Determine the [x, y] coordinate at the center of the cell enclosing the given text.  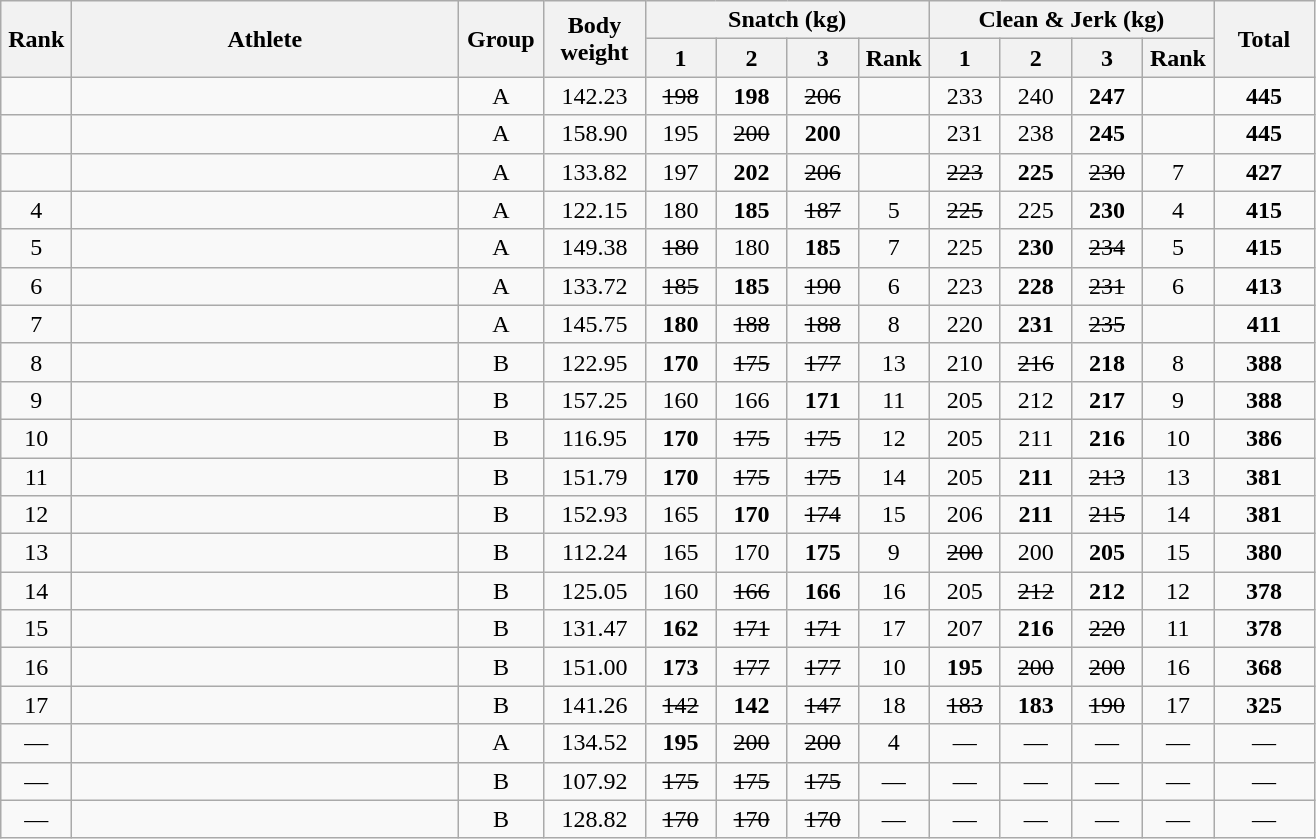
112.24 [594, 553]
147 [822, 705]
125.05 [594, 591]
245 [1106, 134]
122.95 [594, 362]
122.15 [594, 210]
233 [964, 96]
Clean & Jerk (kg) [1071, 20]
174 [822, 515]
234 [1106, 248]
134.52 [594, 743]
162 [680, 629]
116.95 [594, 438]
213 [1106, 477]
133.72 [594, 286]
368 [1264, 667]
202 [752, 172]
413 [1264, 286]
149.38 [594, 248]
210 [964, 362]
325 [1264, 705]
142.23 [594, 96]
197 [680, 172]
18 [894, 705]
151.79 [594, 477]
151.00 [594, 667]
Snatch (kg) [787, 20]
218 [1106, 362]
247 [1106, 96]
Athlete [265, 39]
207 [964, 629]
228 [1036, 286]
128.82 [594, 819]
152.93 [594, 515]
133.82 [594, 172]
Total [1264, 39]
145.75 [594, 324]
107.92 [594, 781]
Group [501, 39]
380 [1264, 553]
238 [1036, 134]
427 [1264, 172]
141.26 [594, 705]
158.90 [594, 134]
240 [1036, 96]
131.47 [594, 629]
187 [822, 210]
Body weight [594, 39]
215 [1106, 515]
411 [1264, 324]
173 [680, 667]
217 [1106, 400]
386 [1264, 438]
157.25 [594, 400]
235 [1106, 324]
